For the text-containing cell, return its midpoint in (X, Y) coordinate format. 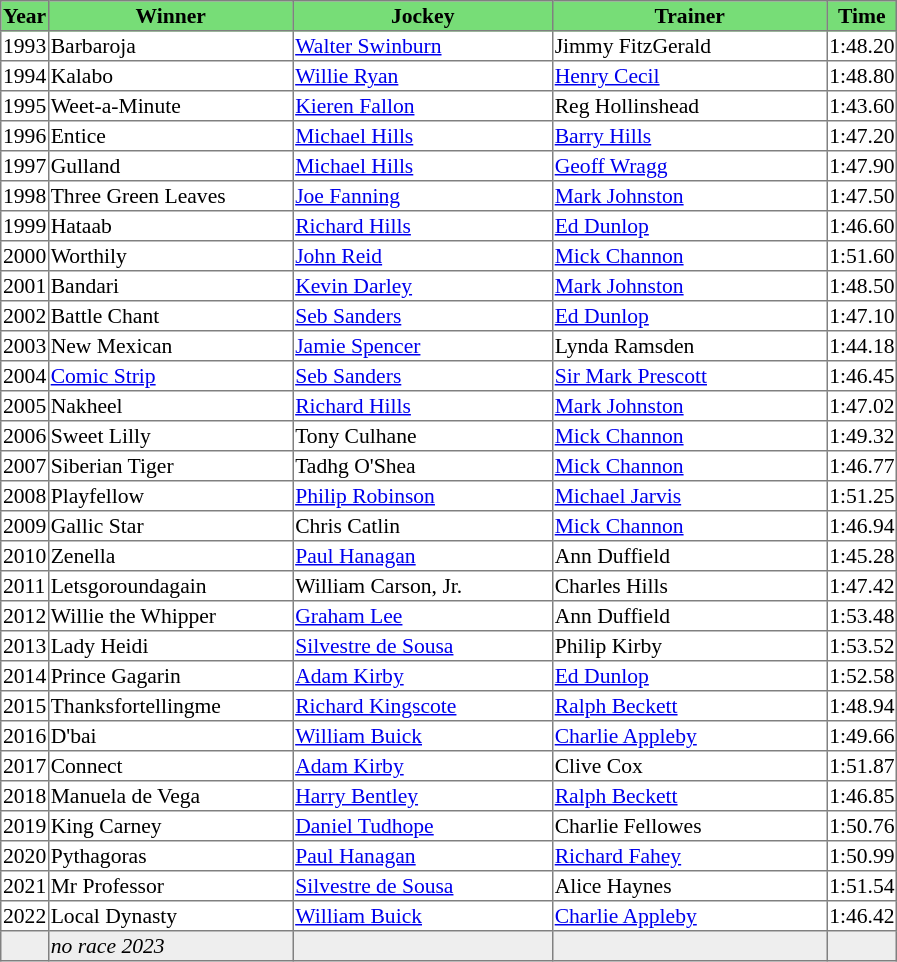
1:50.99 (862, 856)
Playfellow (170, 496)
Hataab (170, 226)
New Mexican (170, 346)
Pythagoras (170, 856)
2009 (25, 526)
2000 (25, 256)
2014 (25, 676)
Richard Kingscote (423, 706)
William Carson, Jr. (423, 586)
1996 (25, 136)
Michael Jarvis (689, 496)
1993 (25, 46)
Lady Heidi (170, 646)
Sir Mark Prescott (689, 376)
1:51.25 (862, 496)
Gulland (170, 166)
Tony Culhane (423, 436)
Walter Swinburn (423, 46)
2019 (25, 826)
Worthily (170, 256)
Reg Hollinshead (689, 106)
1:47.42 (862, 586)
Comic Strip (170, 376)
Time (862, 16)
1999 (25, 226)
1:47.20 (862, 136)
Jimmy FitzGerald (689, 46)
1:52.58 (862, 676)
1995 (25, 106)
1:48.50 (862, 286)
Zenella (170, 556)
Entice (170, 136)
2016 (25, 736)
1:53.48 (862, 616)
Barry Hills (689, 136)
Siberian Tiger (170, 466)
1:46.85 (862, 796)
King Carney (170, 826)
1:47.90 (862, 166)
Charles Hills (689, 586)
Jamie Spencer (423, 346)
1:48.20 (862, 46)
2010 (25, 556)
2002 (25, 316)
2007 (25, 466)
John Reid (423, 256)
1:51.54 (862, 886)
Philip Robinson (423, 496)
Kieren Fallon (423, 106)
1:51.87 (862, 766)
1:47.02 (862, 406)
Graham Lee (423, 616)
2012 (25, 616)
Lynda Ramsden (689, 346)
2015 (25, 706)
Clive Cox (689, 766)
1997 (25, 166)
2021 (25, 886)
1:46.60 (862, 226)
Harry Bentley (423, 796)
Daniel Tudhope (423, 826)
2013 (25, 646)
Kevin Darley (423, 286)
2022 (25, 916)
Three Green Leaves (170, 196)
Sweet Lilly (170, 436)
no race 2023 (170, 946)
Connect (170, 766)
1:46.42 (862, 916)
1:47.10 (862, 316)
2005 (25, 406)
1:49.32 (862, 436)
Weet-a-Minute (170, 106)
1994 (25, 76)
Battle Chant (170, 316)
2001 (25, 286)
D'bai (170, 736)
1:43.60 (862, 106)
2003 (25, 346)
Philip Kirby (689, 646)
Nakheel (170, 406)
Willie the Whipper (170, 616)
Local Dynasty (170, 916)
1:45.28 (862, 556)
Mr Professor (170, 886)
Tadhg O'Shea (423, 466)
Jockey (423, 16)
Geoff Wragg (689, 166)
1:53.52 (862, 646)
Thanksfortellingme (170, 706)
1:46.77 (862, 466)
2004 (25, 376)
Bandari (170, 286)
Joe Fanning (423, 196)
1:51.60 (862, 256)
1:50.76 (862, 826)
Alice Haynes (689, 886)
1:46.45 (862, 376)
Letsgoroundagain (170, 586)
1:47.50 (862, 196)
2020 (25, 856)
2008 (25, 496)
Manuela de Vega (170, 796)
2017 (25, 766)
Gallic Star (170, 526)
1:48.80 (862, 76)
Willie Ryan (423, 76)
Kalabo (170, 76)
Year (25, 16)
Trainer (689, 16)
1:49.66 (862, 736)
Barbaroja (170, 46)
1998 (25, 196)
2006 (25, 436)
Charlie Fellowes (689, 826)
1:48.94 (862, 706)
Prince Gagarin (170, 676)
Richard Fahey (689, 856)
2018 (25, 796)
1:46.94 (862, 526)
Chris Catlin (423, 526)
Winner (170, 16)
1:44.18 (862, 346)
Henry Cecil (689, 76)
2011 (25, 586)
